Return (x, y) of the center of cell containing provided text 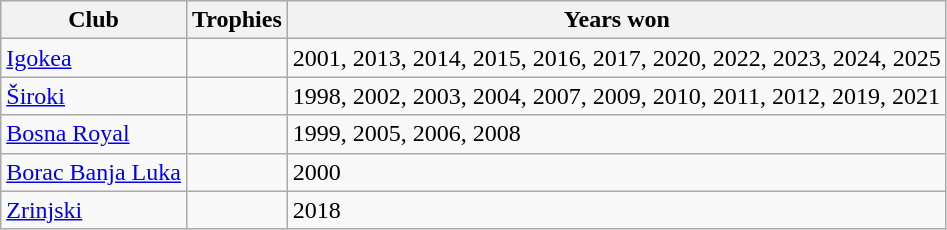
1998, 2002, 2003, 2004, 2007, 2009, 2010, 2011, 2012, 2019, 2021 (616, 96)
2001, 2013, 2014, 2015, 2016, 2017, 2020, 2022, 2023, 2024, 2025 (616, 58)
2000 (616, 172)
2018 (616, 210)
Bosna Royal (94, 134)
Igokea (94, 58)
Years won (616, 20)
1999, 2005, 2006, 2008 (616, 134)
Borac Banja Luka (94, 172)
Široki (94, 96)
Zrinjski (94, 210)
Club (94, 20)
Trophies (236, 20)
